Scan for the cell matching the given text and deliver its (x, y) coordinate at center. 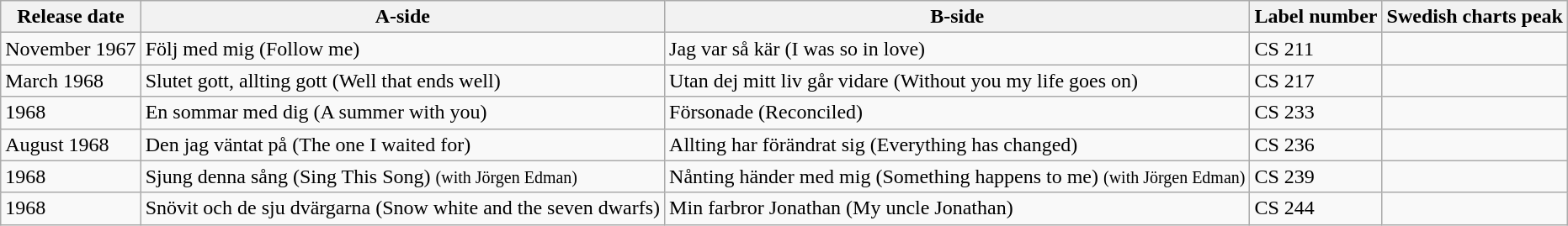
Utan dej mitt liv går vidare (Without you my life goes on) (958, 81)
Swedish charts peak (1475, 17)
B-side (958, 17)
En sommar med dig (A summer with you) (402, 113)
CS 244 (1316, 208)
CS 239 (1316, 176)
November 1967 (71, 49)
Den jag väntat på (The one I waited for) (402, 145)
CS 236 (1316, 145)
Nånting händer med mig (Something happens to me) (with Jörgen Edman) (958, 176)
Försonade (Reconciled) (958, 113)
March 1968 (71, 81)
Följ med mig (Follow me) (402, 49)
Min farbror Jonathan (My uncle Jonathan) (958, 208)
CS 233 (1316, 113)
CS 217 (1316, 81)
Release date (71, 17)
August 1968 (71, 145)
Allting har förändrat sig (Everything has changed) (958, 145)
Label number (1316, 17)
Sjung denna sång (Sing This Song) (with Jörgen Edman) (402, 176)
Slutet gott, allting gott (Well that ends well) (402, 81)
A-side (402, 17)
CS 211 (1316, 49)
Jag var så kär (I was so in love) (958, 49)
Snövit och de sju dvärgarna (Snow white and the seven dwarfs) (402, 208)
